Capture the cell that displays the provided text and extract its [X, Y] central coordinate. 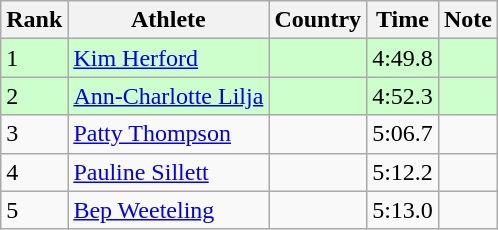
1 [34, 58]
4 [34, 172]
Patty Thompson [168, 134]
5:12.2 [403, 172]
Country [318, 20]
3 [34, 134]
Rank [34, 20]
Note [468, 20]
Athlete [168, 20]
4:52.3 [403, 96]
Pauline Sillett [168, 172]
4:49.8 [403, 58]
Time [403, 20]
Ann-Charlotte Lilja [168, 96]
5:13.0 [403, 210]
2 [34, 96]
5 [34, 210]
Bep Weeteling [168, 210]
Kim Herford [168, 58]
5:06.7 [403, 134]
